Capture the cell that displays the provided text and extract its [x, y] central coordinate. 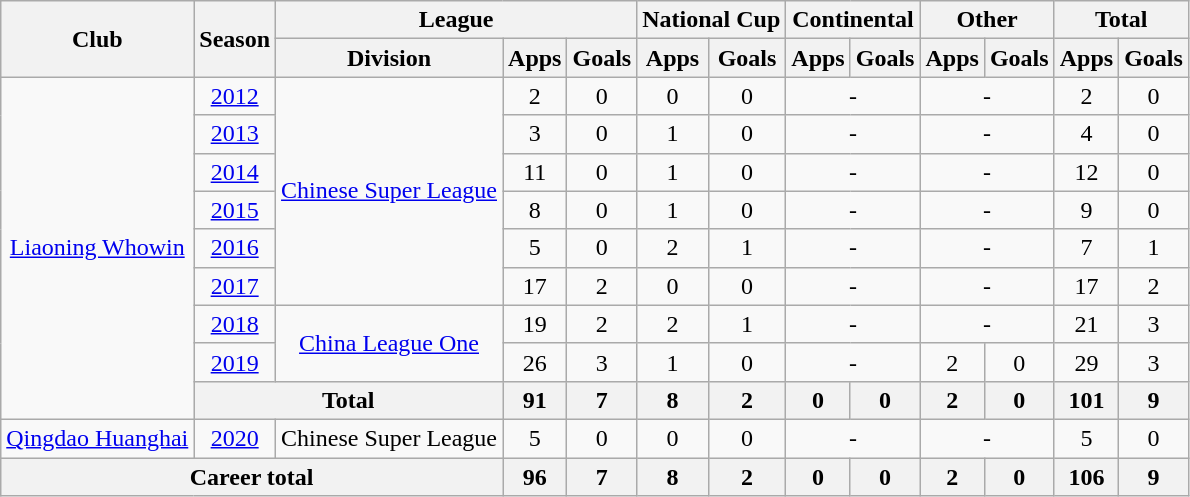
2019 [235, 362]
National Cup [712, 20]
106 [1086, 477]
Career total [252, 477]
League [456, 20]
2015 [235, 210]
91 [535, 400]
Division [390, 58]
Continental [853, 20]
96 [535, 477]
Other [987, 20]
2016 [235, 248]
12 [1086, 172]
4 [1086, 134]
2020 [235, 438]
11 [535, 172]
19 [535, 324]
Season [235, 39]
2014 [235, 172]
China League One [390, 343]
Qingdao Huanghai [98, 438]
2018 [235, 324]
2012 [235, 96]
Club [98, 39]
2013 [235, 134]
21 [1086, 324]
Liaoning Whowin [98, 248]
101 [1086, 400]
29 [1086, 362]
2017 [235, 286]
26 [535, 362]
